Search for the cell housing the specified text and yield its [x, y] center coordinate. 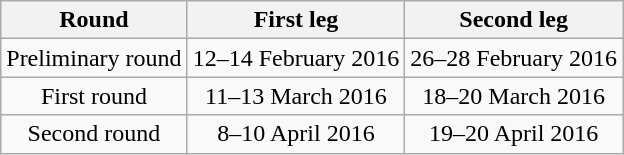
Second leg [514, 20]
8–10 April 2016 [296, 134]
26–28 February 2016 [514, 58]
Second round [94, 134]
12–14 February 2016 [296, 58]
Preliminary round [94, 58]
Round [94, 20]
First round [94, 96]
11–13 March 2016 [296, 96]
18–20 March 2016 [514, 96]
19–20 April 2016 [514, 134]
First leg [296, 20]
